From the cell containing the given text, extract its center point as [x, y] coordinate. 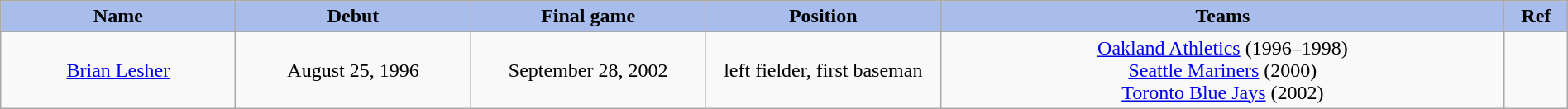
Name [118, 17]
Final game [588, 17]
Teams [1222, 17]
August 25, 1996 [353, 70]
Ref [1536, 17]
Brian Lesher [118, 70]
September 28, 2002 [588, 70]
Position [823, 17]
left fielder, first baseman [823, 70]
Debut [353, 17]
Oakland Athletics (1996–1998)Seattle Mariners (2000)Toronto Blue Jays (2002) [1222, 70]
